Find where the given text appears and provide that cell's center as (X, Y) coordinate. 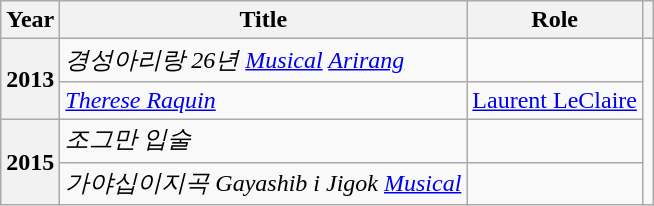
Title (264, 20)
가야십이지곡 Gayashib i Jigok Musical (264, 184)
Therese Raquin (264, 100)
Year (30, 20)
Role (555, 20)
Laurent LeClaire (555, 100)
2015 (30, 162)
2013 (30, 80)
조그만 입술 (264, 140)
경성아리랑 26년 Musical Arirang (264, 60)
